Scan for the cell matching the given text and deliver its [x, y] coordinate at center. 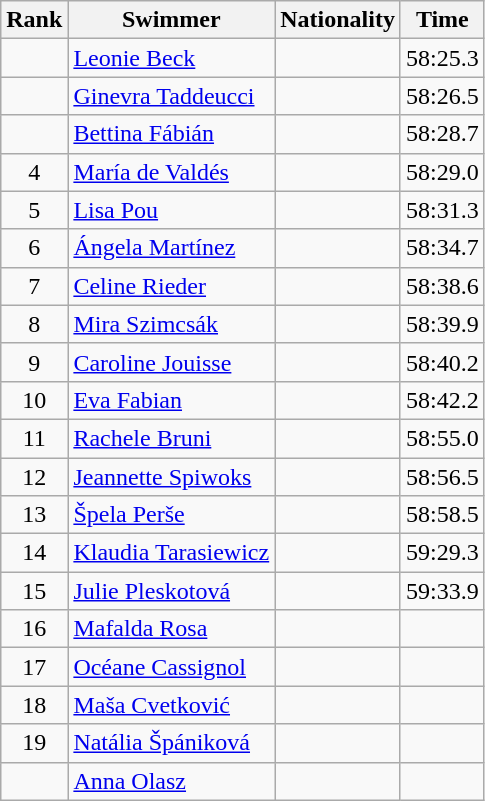
Maša Cvetković [172, 705]
Jeannette Spiwoks [172, 477]
Caroline Jouisse [172, 362]
Nationality [338, 20]
Time [442, 20]
58:38.6 [442, 286]
Lisa Pou [172, 210]
13 [34, 515]
58:31.3 [442, 210]
10 [34, 400]
12 [34, 477]
Julie Pleskotová [172, 591]
58:42.2 [442, 400]
Klaudia Tarasiewicz [172, 553]
59:33.9 [442, 591]
Leonie Beck [172, 58]
Ginevra Taddeucci [172, 96]
59:29.3 [442, 553]
Špela Perše [172, 515]
58:26.5 [442, 96]
Rank [34, 20]
17 [34, 667]
9 [34, 362]
18 [34, 705]
Rachele Bruni [172, 438]
58:56.5 [442, 477]
4 [34, 172]
58:29.0 [442, 172]
58:25.3 [442, 58]
11 [34, 438]
58:55.0 [442, 438]
58:58.5 [442, 515]
Swimmer [172, 20]
6 [34, 248]
Eva Fabian [172, 400]
58:39.9 [442, 324]
5 [34, 210]
María de Valdés [172, 172]
14 [34, 553]
58:28.7 [442, 134]
Océane Cassignol [172, 667]
8 [34, 324]
58:40.2 [442, 362]
16 [34, 629]
Mafalda Rosa [172, 629]
Ángela Martínez [172, 248]
Natália Špániková [172, 743]
19 [34, 743]
58:34.7 [442, 248]
15 [34, 591]
Mira Szimcsák [172, 324]
7 [34, 286]
Anna Olasz [172, 781]
Bettina Fábián [172, 134]
Celine Rieder [172, 286]
